Output the [X, Y] coordinate of the center of the cell containing the given text.  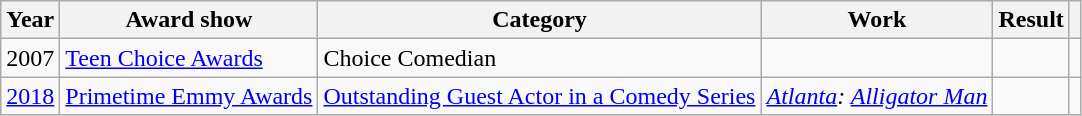
Atlanta: Alligator Man [877, 96]
Outstanding Guest Actor in a Comedy Series [540, 96]
2018 [30, 96]
Category [540, 20]
2007 [30, 58]
Year [30, 20]
Award show [189, 20]
Choice Comedian [540, 58]
Primetime Emmy Awards [189, 96]
Result [1031, 20]
Teen Choice Awards [189, 58]
Work [877, 20]
